Determine the (x, y) coordinate at the center of the cell enclosing the given text.  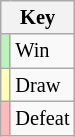
Defeat (42, 118)
Win (42, 51)
Draw (42, 85)
Key (38, 17)
